Return (X, Y) of the center of cell containing provided text 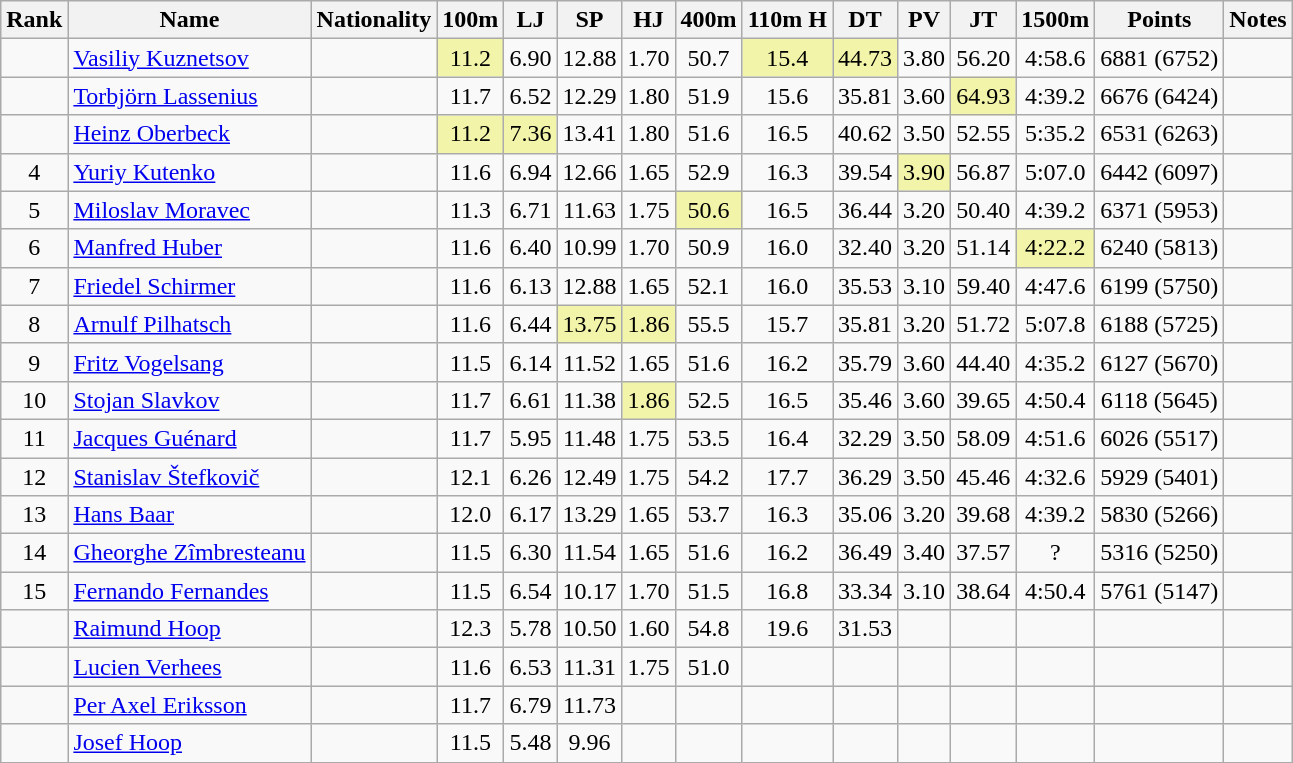
3.40 (924, 553)
6442 (6097) (1160, 172)
16.4 (787, 438)
4:22.2 (1056, 248)
56.20 (984, 58)
5 (34, 210)
Arnulf Pilhatsch (190, 324)
35.79 (864, 362)
6.44 (530, 324)
40.62 (864, 134)
6.40 (530, 248)
5830 (5266) (1160, 515)
9 (34, 362)
51.0 (708, 667)
Hans Baar (190, 515)
Josef Hoop (190, 743)
11.73 (590, 705)
31.53 (864, 629)
SP (590, 20)
35.06 (864, 515)
3.90 (924, 172)
15 (34, 591)
6118 (5645) (1160, 400)
6.13 (530, 286)
5:07.8 (1056, 324)
6.53 (530, 667)
13.41 (590, 134)
1500m (1056, 20)
51.14 (984, 248)
6531 (6263) (1160, 134)
6676 (6424) (1160, 96)
6127 (5670) (1160, 362)
6881 (6752) (1160, 58)
12.3 (470, 629)
5761 (5147) (1160, 591)
52.5 (708, 400)
52.1 (708, 286)
6.26 (530, 477)
11.3 (470, 210)
6199 (5750) (1160, 286)
13.75 (590, 324)
5.95 (530, 438)
10 (34, 400)
5.78 (530, 629)
Fritz Vogelsang (190, 362)
50.40 (984, 210)
4:51.6 (1056, 438)
Gheorghe Zîmbresteanu (190, 553)
Raimund Hoop (190, 629)
6.17 (530, 515)
32.29 (864, 438)
100m (470, 20)
6371 (5953) (1160, 210)
Notes (1258, 20)
54.2 (708, 477)
39.54 (864, 172)
Heinz Oberbeck (190, 134)
37.57 (984, 553)
400m (708, 20)
8 (34, 324)
PV (924, 20)
110m H (787, 20)
33.34 (864, 591)
3.80 (924, 58)
12.49 (590, 477)
15.4 (787, 58)
50.9 (708, 248)
JT (984, 20)
52.55 (984, 134)
? (1056, 553)
10.17 (590, 591)
12.29 (590, 96)
6.52 (530, 96)
39.68 (984, 515)
4 (34, 172)
5316 (5250) (1160, 553)
45.46 (984, 477)
6.61 (530, 400)
35.53 (864, 286)
12.1 (470, 477)
12.0 (470, 515)
54.8 (708, 629)
64.93 (984, 96)
11 (34, 438)
DT (864, 20)
Torbjörn Lassenius (190, 96)
1.60 (648, 629)
4:58.6 (1056, 58)
Fernando Fernandes (190, 591)
44.73 (864, 58)
Stanislav Štefkovič (190, 477)
Yuriy Kutenko (190, 172)
11.38 (590, 400)
9.96 (590, 743)
36.44 (864, 210)
6.54 (530, 591)
Friedel Schirmer (190, 286)
56.87 (984, 172)
6.71 (530, 210)
36.49 (864, 553)
17.7 (787, 477)
55.5 (708, 324)
6.94 (530, 172)
6.14 (530, 362)
6188 (5725) (1160, 324)
51.5 (708, 591)
15.7 (787, 324)
6240 (5813) (1160, 248)
HJ (648, 20)
11.52 (590, 362)
11.48 (590, 438)
35.46 (864, 400)
5.48 (530, 743)
53.5 (708, 438)
5:07.0 (1056, 172)
59.40 (984, 286)
6.90 (530, 58)
6026 (5517) (1160, 438)
Nationality (374, 20)
Vasiliy Kuznetsov (190, 58)
13.29 (590, 515)
Stojan Slavkov (190, 400)
10.99 (590, 248)
39.65 (984, 400)
14 (34, 553)
13 (34, 515)
11.63 (590, 210)
6.30 (530, 553)
12.66 (590, 172)
51.9 (708, 96)
15.6 (787, 96)
6 (34, 248)
6.79 (530, 705)
Lucien Verhees (190, 667)
4:32.6 (1056, 477)
5929 (5401) (1160, 477)
LJ (530, 20)
Points (1160, 20)
53.7 (708, 515)
32.40 (864, 248)
50.6 (708, 210)
52.9 (708, 172)
19.6 (787, 629)
7.36 (530, 134)
58.09 (984, 438)
38.64 (984, 591)
5:35.2 (1056, 134)
4:47.6 (1056, 286)
Rank (34, 20)
Manfred Huber (190, 248)
44.40 (984, 362)
4:35.2 (1056, 362)
36.29 (864, 477)
7 (34, 286)
Name (190, 20)
50.7 (708, 58)
12 (34, 477)
16.8 (787, 591)
10.50 (590, 629)
Per Axel Eriksson (190, 705)
11.31 (590, 667)
Miloslav Moravec (190, 210)
51.72 (984, 324)
11.54 (590, 553)
Jacques Guénard (190, 438)
